Scan for the cell matching the given text and deliver its (x, y) coordinate at center. 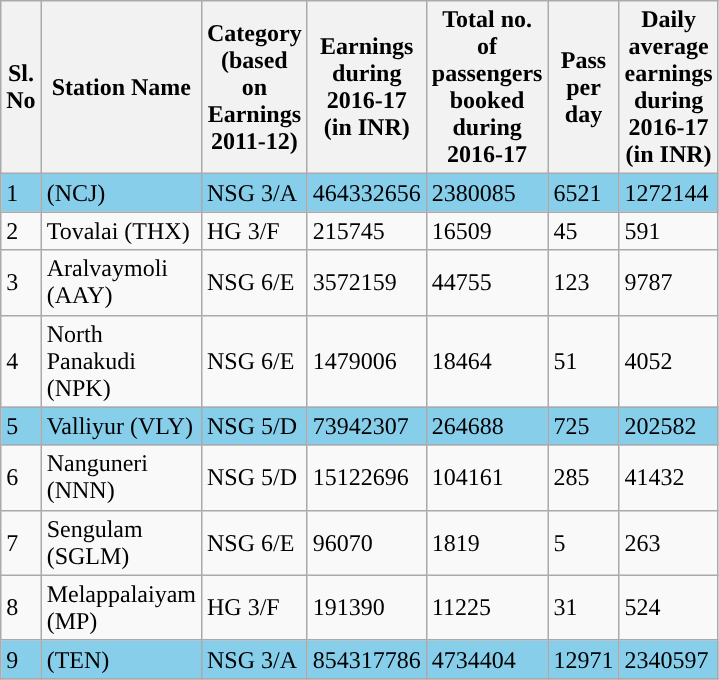
6521 (584, 193)
4052 (668, 361)
Tovalai (THX) (121, 231)
1 (21, 193)
4 (21, 361)
8 (21, 608)
Total no. of passengers booked during 2016-17 (487, 88)
104161 (487, 478)
96070 (366, 542)
Aralvaymoli (AAY) (121, 282)
263 (668, 542)
15122696 (366, 478)
Daily average earnings during 2016-17 (in INR) (668, 88)
9 (21, 659)
12971 (584, 659)
1819 (487, 542)
Category (based on Earnings 2011-12) (254, 88)
3 (21, 282)
9787 (668, 282)
215745 (366, 231)
(NCJ) (121, 193)
1479006 (366, 361)
Melappalaiyam (MP) (121, 608)
31 (584, 608)
123 (584, 282)
6 (21, 478)
(TEN) (121, 659)
16509 (487, 231)
Sengulam (SGLM) (121, 542)
2340597 (668, 659)
18464 (487, 361)
3572159 (366, 282)
Earnings during 2016-17 (in INR) (366, 88)
2 (21, 231)
725 (584, 426)
464332656 (366, 193)
Sl. No (21, 88)
Pass per day (584, 88)
North Panakudi (NPK) (121, 361)
73942307 (366, 426)
4734404 (487, 659)
264688 (487, 426)
524 (668, 608)
Station Name (121, 88)
7 (21, 542)
1272144 (668, 193)
854317786 (366, 659)
591 (668, 231)
Valliyur (VLY) (121, 426)
285 (584, 478)
45 (584, 231)
44755 (487, 282)
Nanguneri (NNN) (121, 478)
202582 (668, 426)
191390 (366, 608)
11225 (487, 608)
51 (584, 361)
2380085 (487, 193)
41432 (668, 478)
